Return the (X, Y) coordinate for the center point of the cell that contains the specified text.  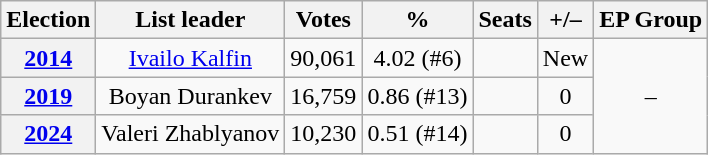
% (418, 20)
2019 (48, 96)
Ivailo Kalfin (190, 58)
0.86 (#13) (418, 96)
2014 (48, 58)
Votes (324, 20)
List leader (190, 20)
0.51 (#14) (418, 134)
16,759 (324, 96)
Boyan Durankev (190, 96)
90,061 (324, 58)
+/– (565, 20)
2024 (48, 134)
– (651, 96)
10,230 (324, 134)
New (565, 58)
Valeri Zhablyanov (190, 134)
Seats (505, 20)
4.02 (#6) (418, 58)
EP Group (651, 20)
Election (48, 20)
